From the cell containing the given text, extract its center point as [X, Y] coordinate. 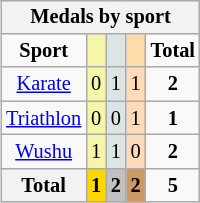
5 [173, 185]
Medals by sport [100, 17]
Karate [44, 84]
Wushu [44, 152]
Triathlon [44, 118]
Sport [44, 51]
